Search for the cell housing the specified text and yield its (x, y) center coordinate. 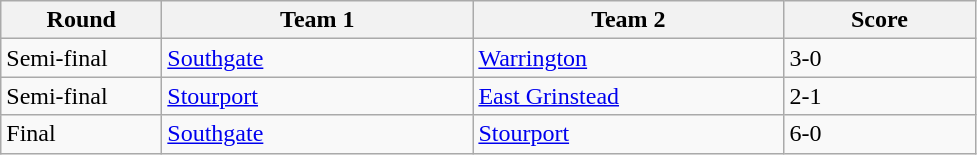
Team 2 (628, 20)
6-0 (880, 134)
3-0 (880, 58)
East Grinstead (628, 96)
Final (82, 134)
Warrington (628, 58)
Team 1 (318, 20)
2-1 (880, 96)
Score (880, 20)
Round (82, 20)
